Locate the cell with the specified text and output its (X, Y) center coordinate. 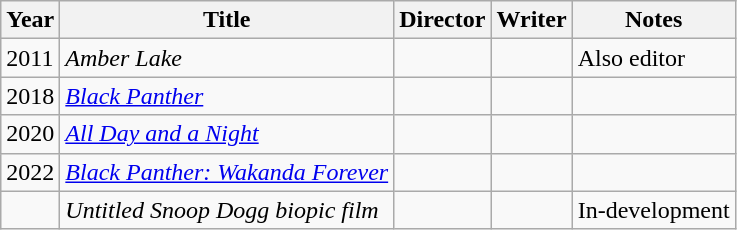
Also editor (654, 58)
Untitled Snoop Dogg biopic film (227, 210)
2022 (30, 172)
2018 (30, 96)
2020 (30, 134)
Black Panther (227, 96)
Title (227, 20)
Amber Lake (227, 58)
Notes (654, 20)
Year (30, 20)
Writer (532, 20)
In-development (654, 210)
Director (442, 20)
All Day and a Night (227, 134)
Black Panther: Wakanda Forever (227, 172)
2011 (30, 58)
